Find where the given text appears and provide that cell's center as [x, y] coordinate. 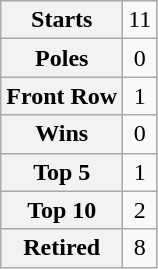
Top 5 [62, 172]
Front Row [62, 96]
11 [140, 20]
Wins [62, 134]
Poles [62, 58]
Top 10 [62, 210]
Retired [62, 248]
2 [140, 210]
Starts [62, 20]
8 [140, 248]
